Search for the cell housing the specified text and yield its (X, Y) center coordinate. 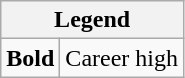
Legend (92, 20)
Career high (122, 58)
Bold (30, 58)
